Search for the cell housing the specified text and yield its [X, Y] center coordinate. 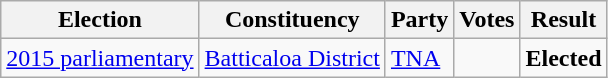
Elected [564, 58]
Election [100, 20]
TNA [419, 58]
2015 parliamentary [100, 58]
Party [419, 20]
Votes [487, 20]
Result [564, 20]
Constituency [292, 20]
Batticaloa District [292, 58]
